From the cell containing the given text, extract its center point as (x, y) coordinate. 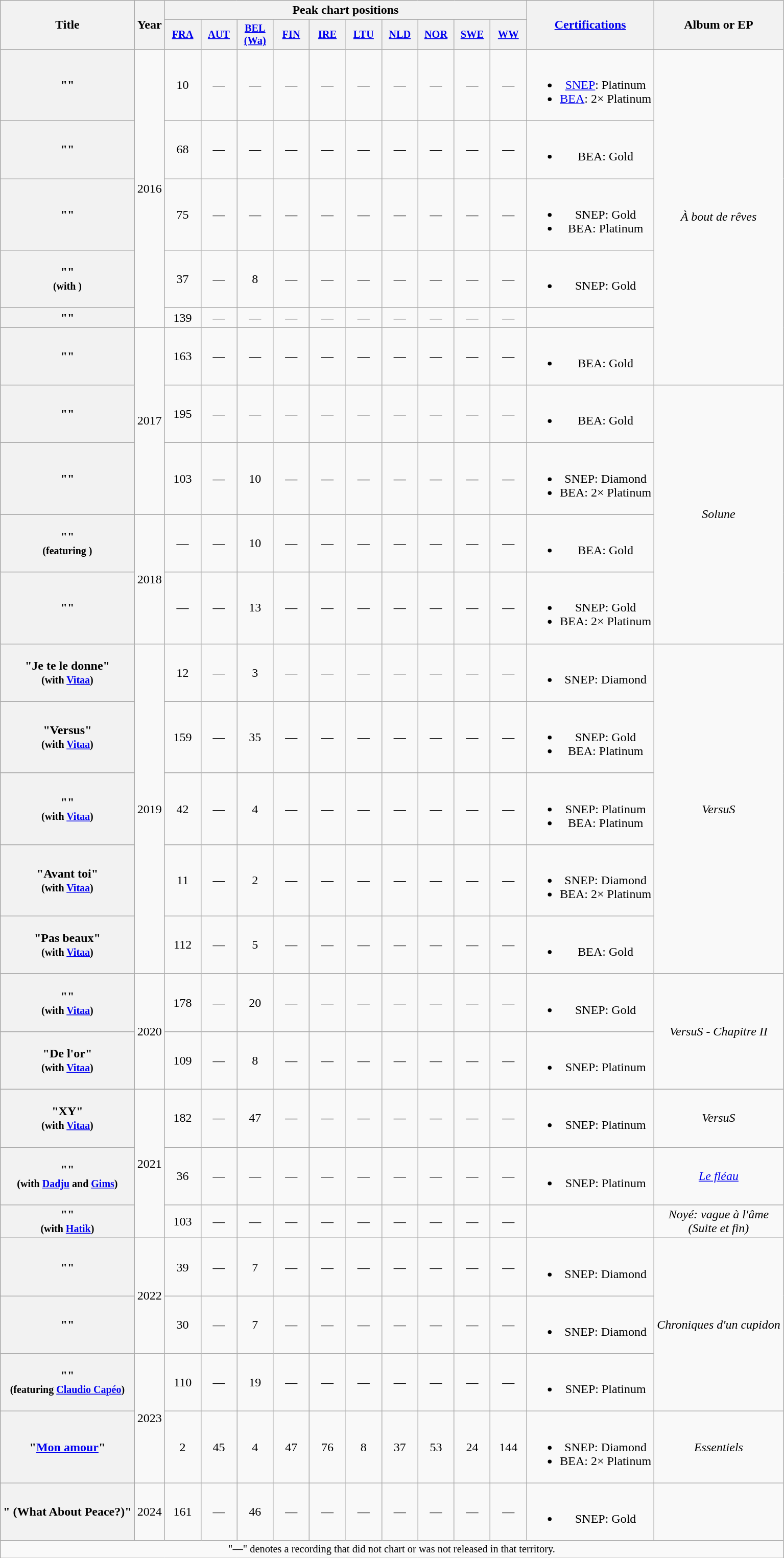
5 (255, 945)
53 (436, 1447)
IRE (328, 35)
39 (183, 1267)
2021 (149, 1164)
BEL(Wa) (255, 35)
SNEP: PlatinumBEA: 2× Platinum (590, 85)
""(with Dadju and Gims) (67, 1176)
182 (183, 1119)
"—" denotes a recording that did not chart or was not released in that territory. (392, 1549)
FRA (183, 35)
Essentiels (719, 1447)
3 (255, 672)
159 (183, 737)
2016 (149, 188)
2020 (149, 1031)
Chroniques d'un cupidon (719, 1325)
20 (255, 1002)
""(with ) (67, 279)
VersuS - Chapitre II (719, 1031)
"Je te le donne"(with Vitaa) (67, 672)
"Pas beaux"(with Vitaa) (67, 945)
SNEP: GoldBEA: 2× Platinum (590, 608)
NOR (436, 35)
SWE (472, 35)
AUT (219, 35)
139 (183, 318)
144 (509, 1447)
"Avant toi"(with Vitaa) (67, 880)
46 (255, 1512)
76 (328, 1447)
110 (183, 1382)
109 (183, 1060)
""(with Hatik) (67, 1222)
"Mon amour" (67, 1447)
"De l'or"(with Vitaa) (67, 1060)
NLD (399, 35)
161 (183, 1512)
2017 (149, 421)
FIN (291, 35)
24 (472, 1447)
75 (183, 215)
19 (255, 1382)
2019 (149, 809)
112 (183, 945)
178 (183, 1002)
Le fléau (719, 1176)
68 (183, 150)
" (What About Peace?)" (67, 1512)
12 (183, 672)
2022 (149, 1296)
""(featuring Claudio Capéo) (67, 1382)
Album or EP (719, 25)
2024 (149, 1512)
36 (183, 1176)
Solune (719, 514)
Peak chart positions (345, 10)
195 (183, 414)
LTU (364, 35)
"XY"(with Vitaa) (67, 1119)
30 (183, 1325)
163 (183, 357)
"Versus"(with Vitaa) (67, 737)
13 (255, 608)
À bout de rêves (719, 217)
Year (149, 25)
35 (255, 737)
2018 (149, 579)
Noyé: vague à l'âme(Suite et fin) (719, 1222)
""(featuring ) (67, 544)
Certifications (590, 25)
42 (183, 809)
2023 (149, 1418)
WW (509, 35)
11 (183, 880)
45 (219, 1447)
SNEP: PlatinumBEA: Platinum (590, 809)
Title (67, 25)
